Return the (X, Y) coordinate for the center point of the cell that contains the specified text.  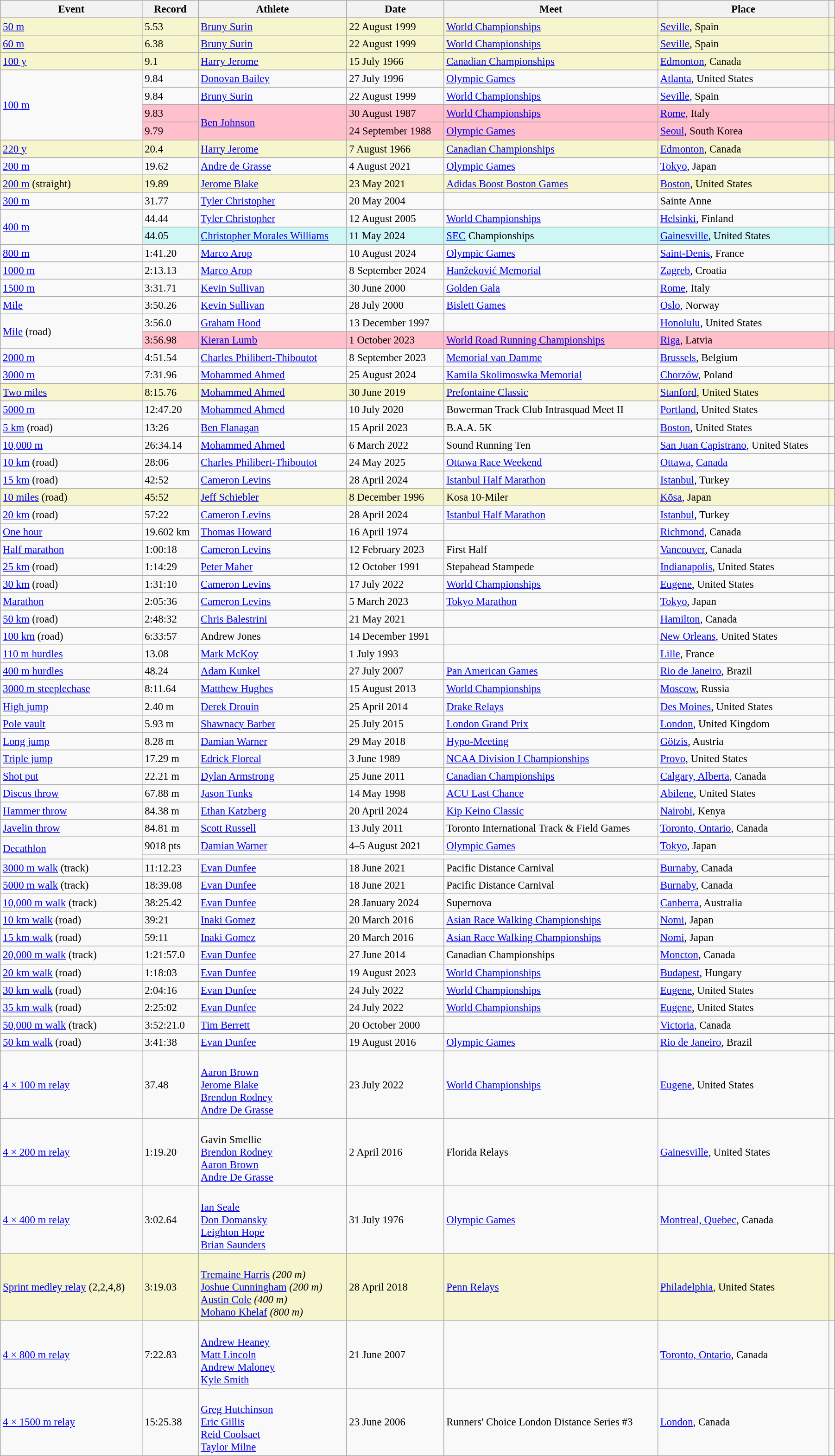
Mile (71, 305)
Bowerman Track Club Intrasquad Meet II (550, 410)
60 m (71, 44)
Graham Hood (272, 323)
Portland, United States (743, 410)
7:22.83 (171, 1355)
Ian SealeDon DomanskyLeighton HopeBrian Saunders (272, 1220)
Decathlon (71, 848)
Lille, France (743, 654)
7 August 1966 (395, 149)
6:33:57 (171, 636)
Philadelphia, United States (743, 1287)
31.77 (171, 201)
Hypo-Meeting (550, 741)
Kieran Lumb (272, 340)
50 km walk (road) (71, 1043)
12 August 2005 (395, 218)
Greg HutchinsonEric GillisReid CoolsaetTaylor Milne (272, 1422)
1 October 2023 (395, 340)
15 July 1966 (395, 62)
First Half (550, 549)
Kip Keino Classic (550, 811)
15 August 2013 (395, 689)
Event (71, 9)
Peter Maher (272, 567)
8 September 2023 (395, 358)
Ottawa Race Weekend (550, 462)
Christopher Morales Williams (272, 236)
Honolulu, United States (743, 323)
9018 pts (171, 846)
8:11.64 (171, 689)
Sprint medley relay (2,2,4,8) (71, 1287)
12 October 1991 (395, 567)
4 August 2021 (395, 166)
5 March 2023 (395, 602)
15 April 2023 (395, 427)
3000 m walk (track) (71, 868)
Javelin throw (71, 828)
5 km (road) (71, 427)
Half marathon (71, 549)
Mark McKoy (272, 654)
3000 m steeplechase (71, 689)
12 February 2023 (395, 549)
23 May 2021 (395, 184)
Prefontaine Classic (550, 393)
800 m (71, 253)
4 × 400 m relay (71, 1220)
100 km (road) (71, 636)
Shot put (71, 776)
25 June 2011 (395, 776)
20 April 2024 (395, 811)
50 km (road) (71, 619)
Athlete (272, 9)
20,000 m walk (track) (71, 955)
10 August 2024 (395, 253)
Riga, Latvia (743, 340)
Calgary, Alberta, Canada (743, 776)
Memorial van Damme (550, 358)
1:19.20 (171, 1152)
9.79 (171, 131)
1000 m (71, 271)
Stanford, United States (743, 393)
10 miles (road) (71, 497)
200 m (straight) (71, 184)
23 June 2006 (395, 1422)
19 August 2016 (395, 1043)
Kosa 10-Miler (550, 497)
5000 m walk (track) (71, 885)
Matthew Hughes (272, 689)
3:52:21.0 (171, 1025)
23 July 2022 (395, 1085)
29 May 2018 (395, 741)
Abilene, United States (743, 794)
1 July 1993 (395, 654)
Edrick Floreal (272, 758)
24 September 1988 (395, 131)
Seoul, South Korea (743, 131)
Tokyo Marathon (550, 602)
84.38 m (171, 811)
Des Moines, United States (743, 706)
84.81 m (171, 828)
8 September 2024 (395, 271)
16 April 1974 (395, 532)
35 km walk (road) (71, 1007)
Oslo, Norway (743, 305)
Triple jump (71, 758)
10 July 2020 (395, 410)
Meet (550, 9)
25 August 2024 (395, 375)
Canberra, Australia (743, 903)
30 km (road) (71, 585)
Date (395, 9)
3:41:38 (171, 1043)
London Grand Prix (550, 724)
High jump (71, 706)
27 June 2014 (395, 955)
NCAA Division I Championships (550, 758)
10,000 m walk (track) (71, 903)
200 m (71, 166)
17.29 m (171, 758)
Record (171, 9)
Montreal, Quebec, Canada (743, 1220)
19.89 (171, 184)
6.38 (171, 44)
Thomas Howard (272, 532)
Ben Flanagan (272, 427)
Long jump (71, 741)
Richmond, Canada (743, 532)
Sound Running Ten (550, 445)
50,000 m walk (track) (71, 1025)
Scott Russell (272, 828)
Gavin SmellieBrendon RodneyAaron BrownAndre De Grasse (272, 1152)
220 y (71, 149)
10 km (road) (71, 462)
Zagreb, Croatia (743, 271)
Helsinki, Finland (743, 218)
48.24 (171, 672)
57:22 (171, 515)
59:11 (171, 938)
Two miles (71, 393)
1:18:03 (171, 973)
4 × 200 m relay (71, 1152)
17 July 2022 (395, 585)
Vancouver, Canada (743, 549)
Derek Drouin (272, 706)
Hanžeković Memorial (550, 271)
Andrew HeaneyMatt LincolnAndrew MaloneyKyle Smith (272, 1355)
Sainte Anne (743, 201)
Ben Johnson (272, 122)
110 m hurdles (71, 654)
30 June 2019 (395, 393)
Victoria, Canada (743, 1025)
Golden Gala (550, 288)
400 m (71, 227)
Ottawa, Canada (743, 462)
Hamilton, Canada (743, 619)
3:31.71 (171, 288)
8 December 1996 (395, 497)
9.83 (171, 114)
Adidas Boost Boston Games (550, 184)
Donovan Bailey (272, 79)
B.A.A. 5K (550, 427)
Kamila Skolimoswka Memorial (550, 375)
3:56.0 (171, 323)
14 December 1991 (395, 636)
27 July 1996 (395, 79)
44.05 (171, 236)
London, United Kingdom (743, 724)
Adam Kunkel (272, 672)
30 km walk (road) (71, 990)
50 m (71, 27)
26:34.14 (171, 445)
5.93 m (171, 724)
Shawnacy Barber (272, 724)
4:51.54 (171, 358)
Marathon (71, 602)
25 km (road) (71, 567)
1:41.20 (171, 253)
21 May 2021 (395, 619)
Hammer throw (71, 811)
11 May 2024 (395, 236)
Toronto International Track & Field Games (550, 828)
World Road Running Championships (550, 340)
13.08 (171, 654)
8:15.76 (171, 393)
Drake Relays (550, 706)
19.602 km (171, 532)
100 y (71, 62)
Aaron BrownJerome BlakeBrendon RodneyAndre De Grasse (272, 1085)
6 March 2022 (395, 445)
20 May 2004 (395, 201)
28 July 2000 (395, 305)
20.4 (171, 149)
Jason Tunks (272, 794)
2000 m (71, 358)
44.44 (171, 218)
3:50.26 (171, 305)
Atlanta, United States (743, 79)
30 August 1987 (395, 114)
Pan American Games (550, 672)
2:48:32 (171, 619)
Ethan Katzberg (272, 811)
15:25.38 (171, 1422)
Stepahead Stampede (550, 567)
London, Canada (743, 1422)
10,000 m (71, 445)
3:02.64 (171, 1220)
Moscow, Russia (743, 689)
15 km (road) (71, 480)
5.53 (171, 27)
15 km walk (road) (71, 938)
Supernova (550, 903)
1:21:57.0 (171, 955)
11:12.23 (171, 868)
3 June 1989 (395, 758)
400 m hurdles (71, 672)
Budapest, Hungary (743, 973)
7:31.96 (171, 375)
Kōsa, Japan (743, 497)
20 km walk (road) (71, 973)
Andre de Grasse (272, 166)
SEC Championships (550, 236)
2:04:16 (171, 990)
Chorzów, Poland (743, 375)
Pole vault (71, 724)
12:47.20 (171, 410)
Mile (road) (71, 332)
13 July 2011 (395, 828)
Chris Balestrini (272, 619)
Runners' Choice London Distance Series #3 (550, 1422)
Jeff Schiebler (272, 497)
2:13.13 (171, 271)
28 January 2024 (395, 903)
2 April 2016 (395, 1152)
2:05:36 (171, 602)
3:19.03 (171, 1287)
10 km walk (road) (71, 920)
Moncton, Canada (743, 955)
Brussels, Belgium (743, 358)
Penn Relays (550, 1287)
13 December 1997 (395, 323)
20 October 2000 (395, 1025)
30 June 2000 (395, 288)
27 July 2007 (395, 672)
New Orleans, United States (743, 636)
3000 m (71, 375)
San Juan Capistrano, United States (743, 445)
Discus throw (71, 794)
2.40 m (171, 706)
21 June 2007 (395, 1355)
Dylan Armstrong (272, 776)
1:14:29 (171, 567)
3:56.98 (171, 340)
300 m (71, 201)
Place (743, 9)
Provo, United States (743, 758)
4 × 800 m relay (71, 1355)
Tim Berrett (272, 1025)
Florida Relays (550, 1152)
13:26 (171, 427)
5000 m (71, 410)
31 July 1976 (395, 1220)
Nairobi, Kenya (743, 811)
Tremaine Harris (200 m)Joshue Cunningham (200 m)Austin Cole (400 m)Mohano Khelaf (800 m) (272, 1287)
20 km (road) (71, 515)
4 × 100 m relay (71, 1085)
19.62 (171, 166)
22.21 m (171, 776)
1500 m (71, 288)
Götzis, Austria (743, 741)
25 July 2015 (395, 724)
45:52 (171, 497)
Indianapolis, United States (743, 567)
4 × 1500 m relay (71, 1422)
14 May 1998 (395, 794)
37.48 (171, 1085)
Bislett Games (550, 305)
100 m (71, 105)
4–5 August 2021 (395, 846)
25 April 2014 (395, 706)
38:25.42 (171, 903)
39:21 (171, 920)
24 May 2025 (395, 462)
1:00:18 (171, 549)
28 April 2018 (395, 1287)
19 August 2023 (395, 973)
1:31:10 (171, 585)
9.1 (171, 62)
Jerome Blake (272, 184)
One hour (71, 532)
ACU Last Chance (550, 794)
67.88 m (171, 794)
8.28 m (171, 741)
Andrew Jones (272, 636)
18:39.08 (171, 885)
42:52 (171, 480)
Saint-Denis, France (743, 253)
28:06 (171, 462)
2:25:02 (171, 1007)
